From the cell containing the given text, extract its center point as [X, Y] coordinate. 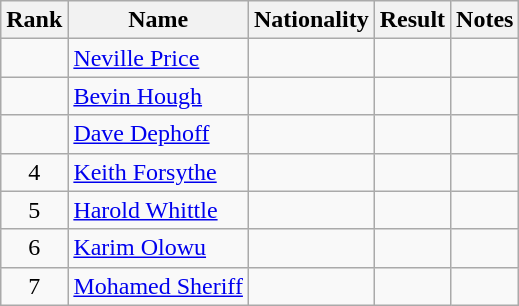
Dave Dephoff [158, 134]
Result [412, 20]
7 [34, 286]
Notes [485, 20]
Nationality [311, 20]
6 [34, 248]
Bevin Hough [158, 96]
4 [34, 172]
Mohamed Sheriff [158, 286]
5 [34, 210]
Keith Forsythe [158, 172]
Neville Price [158, 58]
Harold Whittle [158, 210]
Name [158, 20]
Rank [34, 20]
Karim Olowu [158, 248]
